Find where the given text appears and provide that cell's center as (x, y) coordinate. 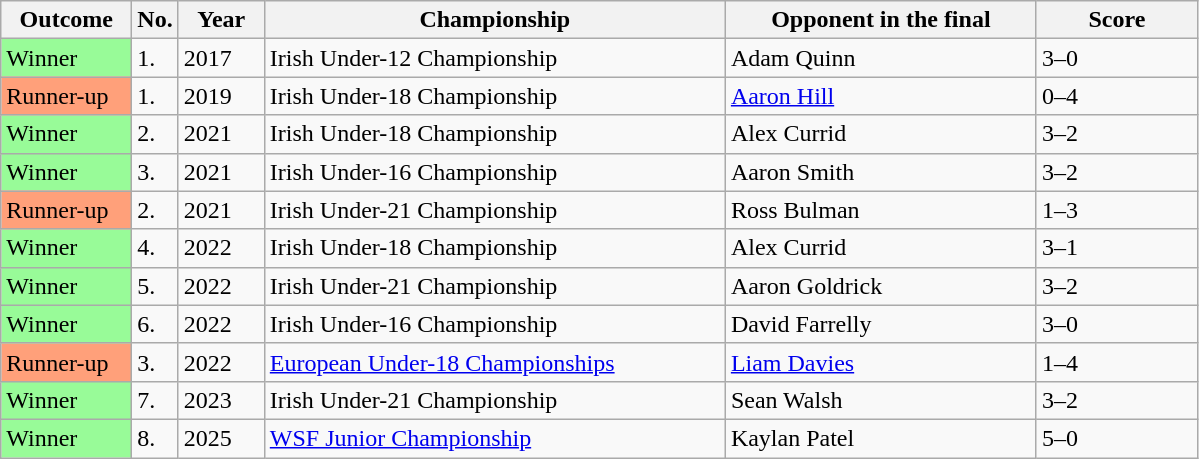
Liam Davies (880, 362)
0–4 (1116, 96)
7. (155, 400)
Adam Quinn (880, 58)
5–0 (1116, 438)
WSF Junior Championship (494, 438)
4. (155, 248)
Outcome (66, 20)
5. (155, 286)
8. (155, 438)
1–4 (1116, 362)
Score (1116, 20)
3–1 (1116, 248)
2019 (221, 96)
2023 (221, 400)
Aaron Smith (880, 172)
1–3 (1116, 210)
Aaron Hill (880, 96)
Irish Under-12 Championship (494, 58)
David Farrelly (880, 324)
Ross Bulman (880, 210)
European Under-18 Championships (494, 362)
Sean Walsh (880, 400)
Aaron Goldrick (880, 286)
Opponent in the final (880, 20)
No. (155, 20)
Championship (494, 20)
2017 (221, 58)
6. (155, 324)
Year (221, 20)
Kaylan Patel (880, 438)
2025 (221, 438)
